Extract the (x, y) coordinate from the center of the cell holding the provided text.  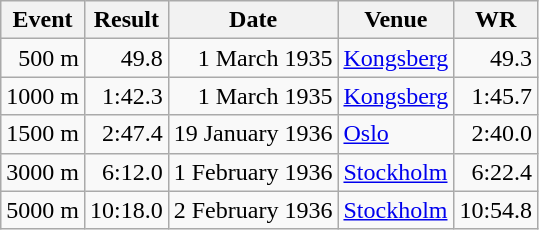
500 m (43, 58)
Result (126, 20)
Date (253, 20)
3000 m (43, 172)
1500 m (43, 134)
19 January 1936 (253, 134)
1:42.3 (126, 96)
Event (43, 20)
WR (496, 20)
1 February 1936 (253, 172)
49.8 (126, 58)
6:12.0 (126, 172)
1000 m (43, 96)
Venue (396, 20)
2 February 1936 (253, 210)
49.3 (496, 58)
10:18.0 (126, 210)
2:40.0 (496, 134)
1:45.7 (496, 96)
10:54.8 (496, 210)
Oslo (396, 134)
5000 m (43, 210)
2:47.4 (126, 134)
6:22.4 (496, 172)
